Search for the cell housing the specified text and yield its [x, y] center coordinate. 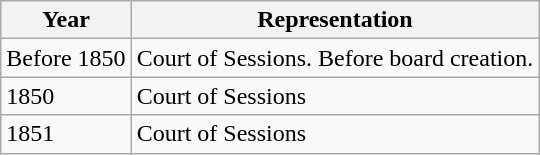
Year [66, 20]
Court of Sessions. Before board creation. [335, 58]
Before 1850 [66, 58]
Representation [335, 20]
1851 [66, 134]
1850 [66, 96]
